Determine the [X, Y] coordinate at the center of the cell enclosing the given text.  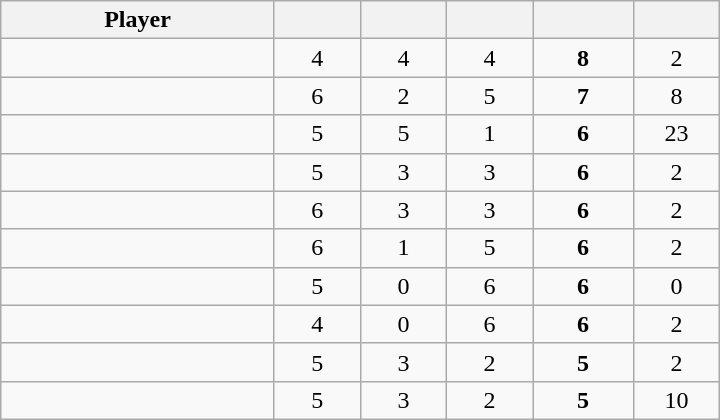
Player [138, 20]
7 [582, 96]
23 [677, 134]
10 [677, 400]
